Return the [X, Y] coordinate for the center point of the cell that contains the specified text.  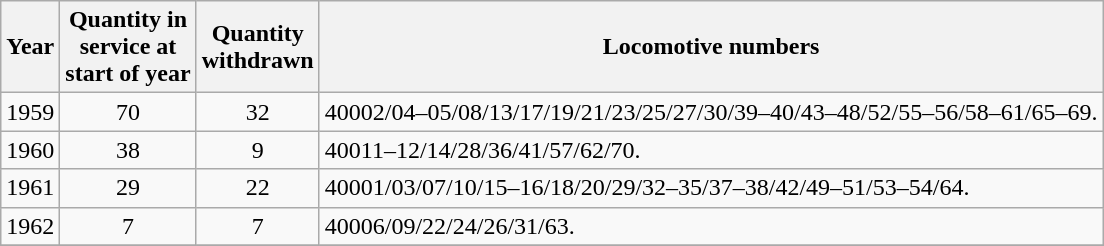
1960 [30, 150]
70 [128, 112]
29 [128, 188]
32 [258, 112]
1959 [30, 112]
40001/03/07/10/15–16/18/20/29/32–35/37–38/42/49–51/53–54/64. [711, 188]
Quantitywithdrawn [258, 47]
22 [258, 188]
Year [30, 47]
9 [258, 150]
40002/04–05/08/13/17/19/21/23/25/27/30/39–40/43–48/52/55–56/58–61/65–69. [711, 112]
1961 [30, 188]
40011–12/14/28/36/41/57/62/70. [711, 150]
Locomotive numbers [711, 47]
40006/09/22/24/26/31/63. [711, 226]
38 [128, 150]
Quantity inservice atstart of year [128, 47]
1962 [30, 226]
